Identify which cell holds the provided text, then report its [x, y] central coordinate. 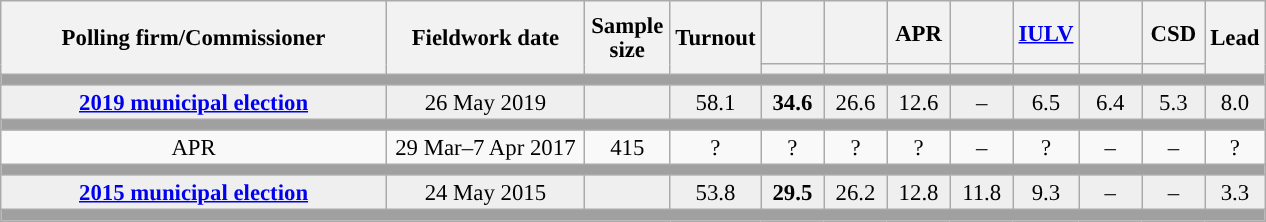
26.2 [856, 194]
2019 municipal election [194, 102]
9.3 [1046, 194]
Polling firm/Commissioner [194, 38]
26 May 2019 [485, 102]
53.8 [716, 194]
12.8 [918, 194]
8.0 [1235, 102]
Lead [1235, 38]
IULV [1046, 32]
29.5 [792, 194]
Fieldwork date [485, 38]
11.8 [982, 194]
CSD [1174, 32]
12.6 [918, 102]
26.6 [856, 102]
Sample size [627, 38]
Turnout [716, 38]
58.1 [716, 102]
29 Mar–7 Apr 2017 [485, 148]
34.6 [792, 102]
5.3 [1174, 102]
6.5 [1046, 102]
6.4 [1110, 102]
2015 municipal election [194, 194]
415 [627, 148]
24 May 2015 [485, 194]
3.3 [1235, 194]
